Determine the (x, y) coordinate at the center of the cell enclosing the given text.  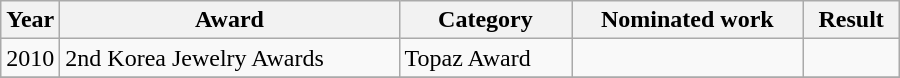
Award (230, 20)
2010 (30, 58)
2nd Korea Jewelry Awards (230, 58)
Category (486, 20)
Year (30, 20)
Result (851, 20)
Topaz Award (486, 58)
Nominated work (688, 20)
